Output the [x, y] coordinate of the center of the cell containing the given text.  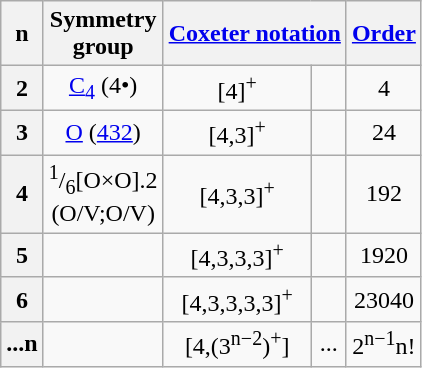
... [328, 344]
[4,3,3]+ [237, 194]
C4 (4•) [103, 88]
192 [384, 194]
5 [22, 256]
1/6[O×O].2 (O/V;O/V) [103, 194]
[4,(3n−2)+] [237, 344]
O (432) [103, 132]
2n−1n! [384, 344]
24 [384, 132]
[4]+ [237, 88]
6 [22, 300]
Coxeter notation [254, 34]
n [22, 34]
23040 [384, 300]
Symmetrygroup [103, 34]
[4,3]+ [237, 132]
3 [22, 132]
...n [22, 344]
1920 [384, 256]
[4,3,3,3,3]+ [237, 300]
2 [22, 88]
[4,3,3,3]+ [237, 256]
Order [384, 34]
